Capture the cell that displays the provided text and extract its (x, y) central coordinate. 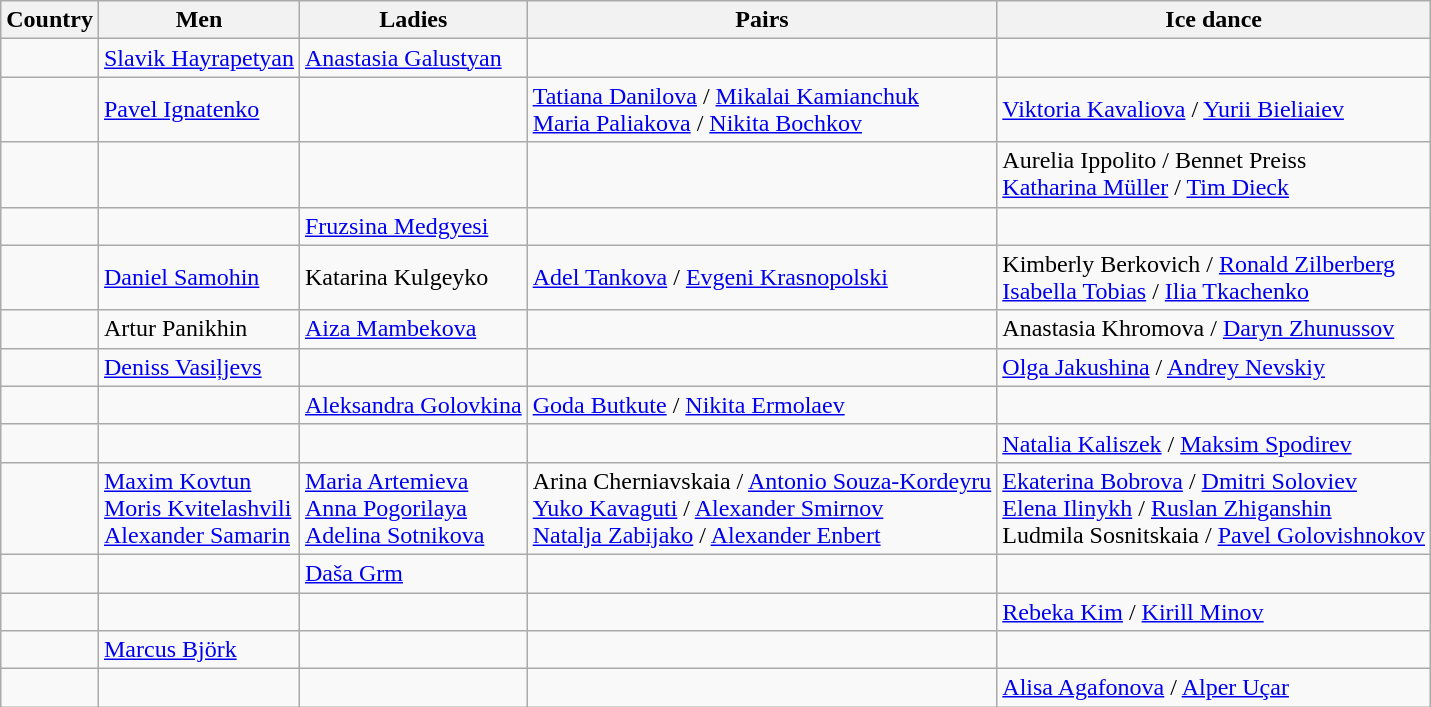
Pairs (762, 20)
Deniss Vasiļjevs (198, 367)
Goda Butkute / Nikita Ermolaev (762, 405)
Marcus Björk (198, 650)
Anastasia Galustyan (413, 58)
Daniel Samohin (198, 278)
Ladies (413, 20)
Pavel Ignatenko (198, 110)
Aleksandra Golovkina (413, 405)
Katarina Kulgeyko (413, 278)
Natalia Kaliszek / Maksim Spodirev (1214, 443)
Fruzsina Medgyesi (413, 226)
Alisa Agafonova / Alper Uçar (1214, 688)
Olga Jakushina / Andrey Nevskiy (1214, 367)
Kimberly Berkovich / Ronald Zilberberg Isabella Tobias / Ilia Tkachenko (1214, 278)
Aiza Mambekova (413, 329)
Maria Artemieva Anna Pogorilaya Adelina Sotnikova (413, 508)
Adel Tankova / Evgeni Krasnopolski (762, 278)
Daša Grm (413, 573)
Men (198, 20)
Artur Panikhin (198, 329)
Country (50, 20)
Anastasia Khromova / Daryn Zhunussov (1214, 329)
Arina Cherniavskaia / Antonio Souza-Kordeyru Yuko Kavaguti / Alexander Smirnov Natalja Zabijako / Alexander Enbert (762, 508)
Viktoria Kavaliova / Yurii Bieliaiev (1214, 110)
Ekaterina Bobrova / Dmitri Soloviev Elena Ilinykh / Ruslan Zhiganshin Ludmila Sosnitskaia / Pavel Golovishnokov (1214, 508)
Rebeka Kim / Kirill Minov (1214, 611)
Maxim Kovtun Moris Kvitelashvili Alexander Samarin (198, 508)
Slavik Hayrapetyan (198, 58)
Aurelia Ippolito / Bennet Preiss Katharina Müller / Tim Dieck (1214, 174)
Ice dance (1214, 20)
Tatiana Danilova / Mikalai Kamianchuk Maria Paliakova / Nikita Bochkov (762, 110)
